Identify which cell holds the provided text, then report its (x, y) central coordinate. 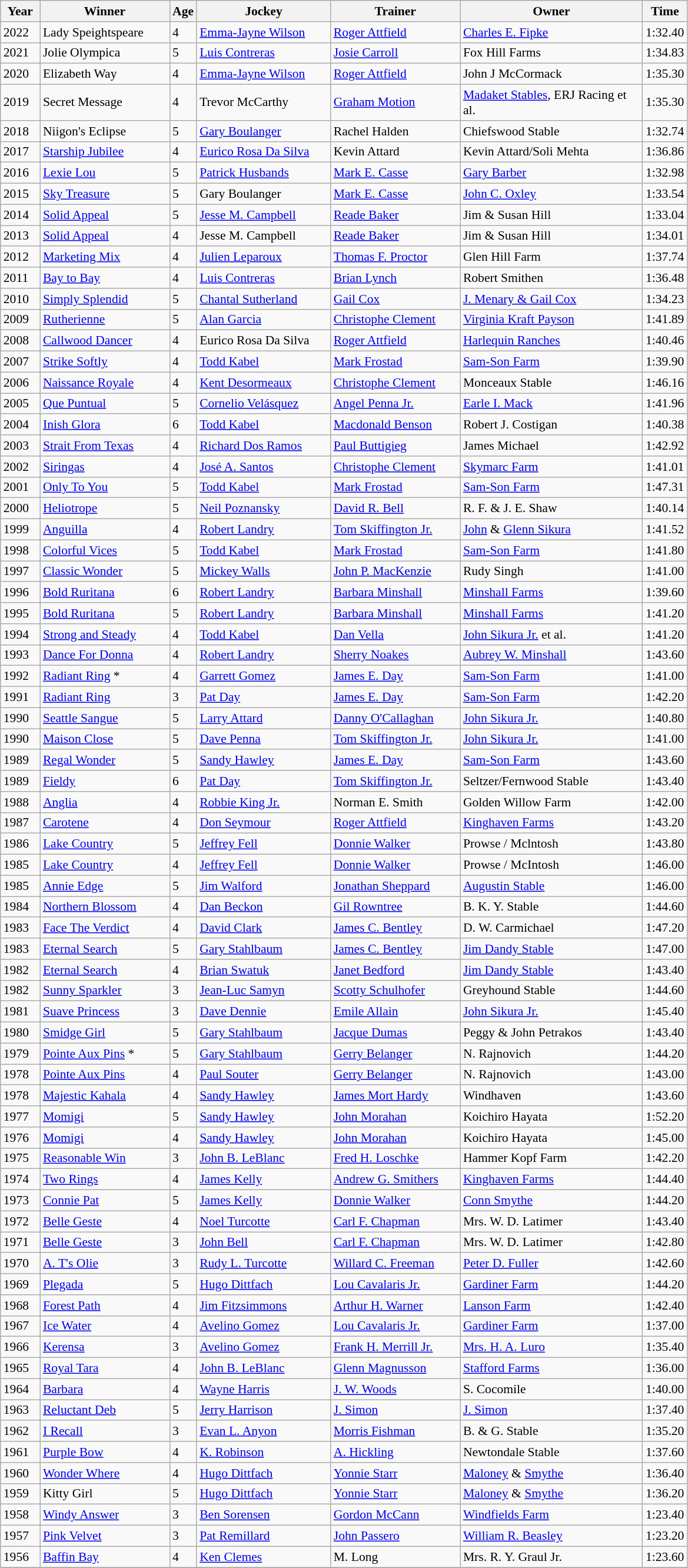
Secret Message (105, 102)
Jim Walford (264, 886)
Year (20, 11)
M. Long (395, 1557)
Julien Leparoux (264, 257)
1972 (20, 1221)
Annie Edge (105, 886)
Frank H. Merrill Jr. (395, 1347)
Graham Motion (395, 102)
1:40.46 (665, 341)
1:47.00 (665, 949)
Dance For Donna (105, 655)
Brian Lynch (395, 278)
R. F. & J. E. Shaw (551, 509)
Naissance Royale (105, 383)
1991 (20, 697)
Kerensa (105, 1347)
1965 (20, 1368)
Angel Penna Jr. (395, 404)
1:41.01 (665, 467)
Fox Hill Farms (551, 53)
Siringas (105, 467)
Hammer Kopf Farm (551, 1158)
Brian Swatuk (264, 970)
Pink Velvet (105, 1536)
1976 (20, 1138)
1:42.00 (665, 802)
1:33.04 (665, 215)
2020 (20, 74)
James Mort Hardy (395, 1096)
1:37.74 (665, 257)
1968 (20, 1305)
Colorful Vices (105, 550)
1:23.60 (665, 1557)
1984 (20, 907)
Richard Dos Ramos (264, 446)
1:34.01 (665, 236)
1:43.80 (665, 844)
Chiefswood Stable (551, 131)
Face The Verdict (105, 928)
Glen Hill Farm (551, 257)
Neil Poznansky (264, 509)
2022 (20, 32)
1957 (20, 1536)
Kevin Attard/Soli Mehta (551, 152)
2006 (20, 383)
Carotene (105, 823)
1:40.00 (665, 1389)
2000 (20, 509)
Robert J. Costigan (551, 425)
Virginia Kraft Payson (551, 320)
Mickey Walls (264, 572)
Strike Softly (105, 362)
Simply Splendid (105, 299)
Anguilla (105, 530)
Mrs. R. Y. Graul Jr. (551, 1557)
Harlequin Ranches (551, 341)
1:37.00 (665, 1326)
Paul Souter (264, 1075)
1:36.00 (665, 1368)
Jockey (264, 11)
Garrett Gomez (264, 676)
Jean-Luc Samyn (264, 991)
2011 (20, 278)
Starship Jubilee (105, 152)
Seltzer/Fernwood Stable (551, 781)
K. Robinson (264, 1452)
Dave Dennie (264, 1012)
Robert Smithen (551, 278)
B. K. Y. Stable (551, 907)
Dan Vella (395, 634)
Glenn Magnusson (395, 1368)
Two Rings (105, 1180)
B. & G. Stable (551, 1431)
1963 (20, 1410)
1980 (20, 1033)
Prowse / Mclntosh (551, 844)
1993 (20, 655)
S. Cocomile (551, 1389)
Elizabeth Way (105, 74)
2018 (20, 131)
1974 (20, 1180)
John P. MacKenzie (395, 572)
A. T's Olie (105, 1264)
Jacque Dumas (395, 1033)
Purple Bow (105, 1452)
1973 (20, 1201)
Barbara (105, 1389)
Danny O'Callaghan (395, 718)
Seattle Sangue (105, 718)
Forest Path (105, 1305)
2008 (20, 341)
Golden Willow Farm (551, 802)
Janet Bedford (395, 970)
1:40.38 (665, 425)
1:37.40 (665, 1410)
Sherry Noakes (395, 655)
1992 (20, 676)
Rutherienne (105, 320)
1:32.98 (665, 173)
2010 (20, 299)
1:32.40 (665, 32)
Northern Blossom (105, 907)
1979 (20, 1054)
Conn Smythe (551, 1201)
Fieldy (105, 781)
1994 (20, 634)
1959 (20, 1494)
1:52.20 (665, 1117)
Sky Treasure (105, 194)
1958 (20, 1515)
1:42.60 (665, 1264)
Jonathan Sheppard (395, 886)
Cornelio Velásquez (264, 404)
J. Menary & Gail Cox (551, 299)
José A. Santos (264, 467)
J. W. Woods (395, 1389)
Ice Water (105, 1326)
Radiant Ring * (105, 676)
Earle I. Mack (551, 404)
1:42.40 (665, 1305)
Augustin Stable (551, 886)
Plegada (105, 1284)
1:43.00 (665, 1075)
1962 (20, 1431)
Majestic Kahala (105, 1096)
John C. Oxley (551, 194)
1986 (20, 844)
Charles E. Fipke (551, 32)
Gary Barber (551, 173)
Lanson Farm (551, 1305)
Macdonald Benson (395, 425)
Baffin Bay (105, 1557)
1:32.74 (665, 131)
Madaket Stables, ERJ Racing et al. (551, 102)
1:35.20 (665, 1431)
1981 (20, 1012)
Robbie King Jr. (264, 802)
1:39.90 (665, 362)
Bay to Bay (105, 278)
2017 (20, 152)
1997 (20, 572)
Kevin Attard (395, 152)
Wayne Harris (264, 1389)
John Passero (395, 1536)
Gordon McCann (395, 1515)
1:40.14 (665, 509)
2007 (20, 362)
1975 (20, 1158)
Windy Answer (105, 1515)
1:33.54 (665, 194)
Andrew G. Smithers (395, 1180)
Maison Close (105, 739)
Reasonable Win (105, 1158)
Ben Sorensen (264, 1515)
1:39.60 (665, 593)
1966 (20, 1347)
Anglia (105, 802)
Owner (551, 11)
Peggy & John Petrakos (551, 1033)
1:41.80 (665, 550)
2016 (20, 173)
Paul Buttigieg (395, 446)
1:36.40 (665, 1473)
Aubrey W. Minshall (551, 655)
Strait From Texas (105, 446)
Fred H. Loschke (395, 1158)
2021 (20, 53)
1987 (20, 823)
1:35.40 (665, 1347)
1:42.92 (665, 446)
Rudy L. Turcotte (264, 1264)
Windfields Farm (551, 1515)
I Recall (105, 1431)
Niigon's Eclipse (105, 131)
1956 (20, 1557)
Rudy Singh (551, 572)
1:47.31 (665, 487)
2009 (20, 320)
Gail Cox (395, 299)
Dan Beckon (264, 907)
William R. Beasley (551, 1536)
Pointe Aux Pins (105, 1075)
1:41.89 (665, 320)
Wonder Where (105, 1473)
Skymarc Farm (551, 467)
Alan Garcia (264, 320)
Chantal Sutherland (264, 299)
2002 (20, 467)
James Michael (551, 446)
1:45.40 (665, 1012)
A. Hickling (395, 1452)
Newtondale Stable (551, 1452)
Windhaven (551, 1096)
Radiant Ring (105, 697)
1:36.86 (665, 152)
Jim Fitzsimmons (264, 1305)
Que Puntual (105, 404)
Ken Clemes (264, 1557)
Inish Glora (105, 425)
1961 (20, 1452)
Regal Wonder (105, 760)
1:36.20 (665, 1494)
David R. Bell (395, 509)
1964 (20, 1389)
Jolie Olympica (105, 53)
Pointe Aux Pins * (105, 1054)
John Sikura Jr. et al. (551, 634)
John J McCormack (551, 74)
Evan L. Anyon (264, 1431)
John & Glenn Sikura (551, 530)
1977 (20, 1117)
1:41.96 (665, 404)
Dave Penna (264, 739)
2004 (20, 425)
Greyhound Stable (551, 991)
Marketing Mix (105, 257)
1960 (20, 1473)
Classic Wonder (105, 572)
Kitty Girl (105, 1494)
Heliotrope (105, 509)
Norman E. Smith (395, 802)
Only To You (105, 487)
Patrick Husbands (264, 173)
1:42.80 (665, 1243)
1:46.16 (665, 383)
1:45.00 (665, 1138)
Sunny Sparkler (105, 991)
Kent Desormeaux (264, 383)
Morris Fishman (395, 1431)
1:23.20 (665, 1536)
Mrs. H. A. Luro (551, 1347)
Pat Remillard (264, 1536)
1998 (20, 550)
2015 (20, 194)
Larry Attard (264, 718)
Lady Speightspeare (105, 32)
1995 (20, 613)
1969 (20, 1284)
Callwood Dancer (105, 341)
John Bell (264, 1243)
Suave Princess (105, 1012)
1:44.40 (665, 1180)
1:36.48 (665, 278)
Reluctant Deb (105, 1410)
2014 (20, 215)
1:47.20 (665, 928)
Emile Allain (395, 1012)
Age (183, 11)
2003 (20, 446)
Peter D. Fuller (551, 1264)
1:43.20 (665, 823)
Trainer (395, 11)
Stafford Farms (551, 1368)
Connie Pat (105, 1201)
Strong and Steady (105, 634)
Prowse / McIntosh (551, 865)
Willard C. Freeman (395, 1264)
1:37.60 (665, 1452)
1996 (20, 593)
Jerry Harrison (264, 1410)
Scotty Schulhofer (395, 991)
Royal Tara (105, 1368)
Winner (105, 11)
Trevor McCarthy (264, 102)
Josie Carroll (395, 53)
2012 (20, 257)
Gil Rowntree (395, 907)
Monceaux Stable (551, 383)
Don Seymour (264, 823)
2013 (20, 236)
2001 (20, 487)
Noel Turcotte (264, 1221)
1971 (20, 1243)
2019 (20, 102)
Rachel Halden (395, 131)
1:41.52 (665, 530)
Time (665, 11)
Lexie Lou (105, 173)
Smidge Girl (105, 1033)
1:34.23 (665, 299)
1:23.40 (665, 1515)
1:40.80 (665, 718)
Arthur H. Warner (395, 1305)
David Clark (264, 928)
2005 (20, 404)
1988 (20, 802)
1:34.83 (665, 53)
D. W. Carmichael (551, 928)
Thomas F. Proctor (395, 257)
1999 (20, 530)
1967 (20, 1326)
1970 (20, 1264)
